For the text-containing cell, return its midpoint in (X, Y) coordinate format. 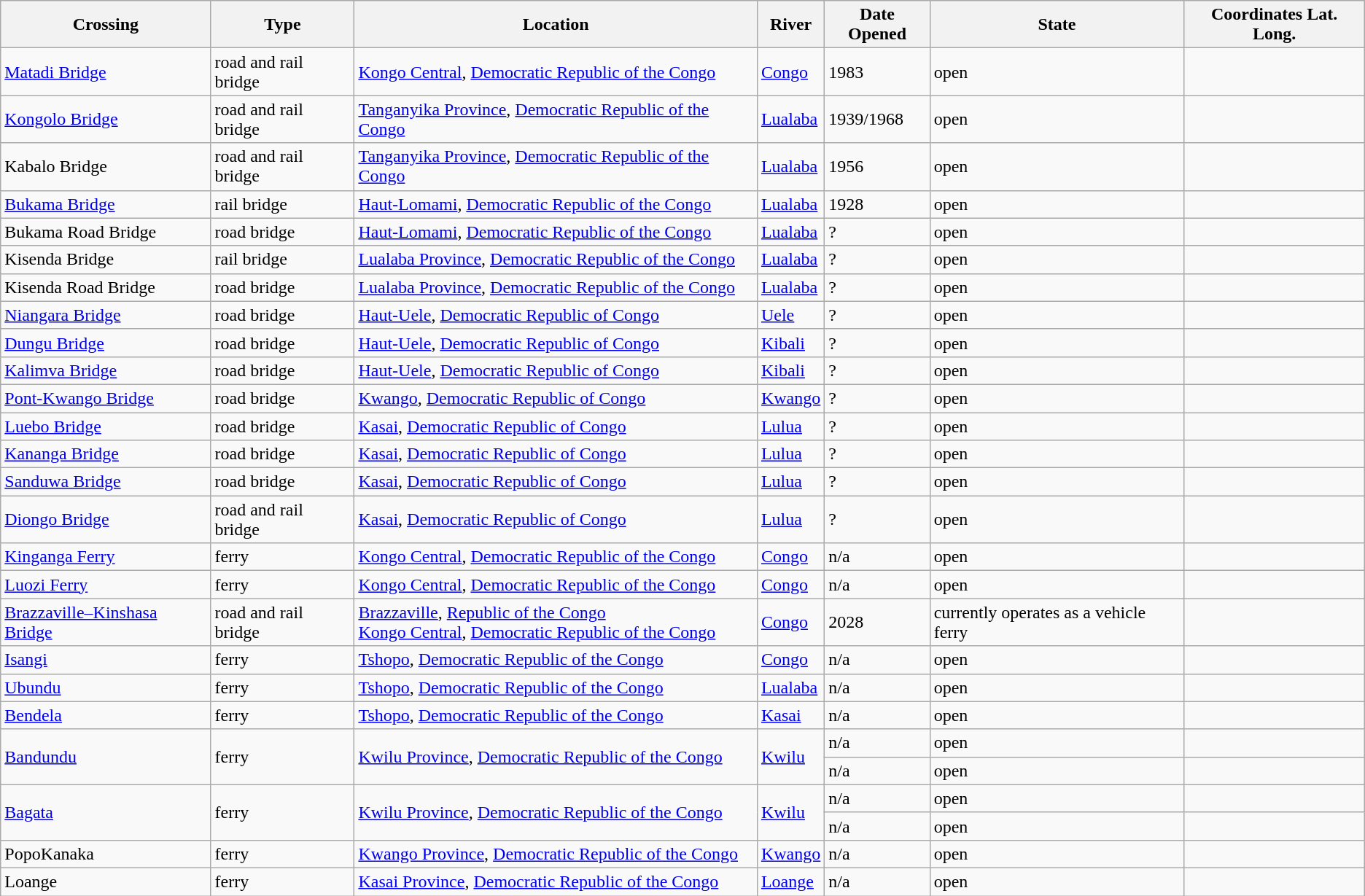
Bukama Bridge (106, 204)
Location (556, 25)
Bandundu (106, 757)
Coordinates Lat. Long. (1275, 25)
Bagata (106, 812)
Ubundu (106, 687)
Matadi Bridge (106, 71)
Isangi (106, 660)
Kwango Province, Democratic Republic of the Congo (556, 854)
1928 (877, 204)
1939/1968 (877, 120)
Brazzaville–Kinshasa Bridge (106, 623)
Crossing (106, 25)
Sanduwa Bridge (106, 482)
Bukama Road Bridge (106, 232)
Niangara Bridge (106, 315)
currently operates as a vehicle ferry (1057, 623)
Kananga Bridge (106, 454)
Kongolo Bridge (106, 120)
Uele (790, 315)
Kwango, Democratic Republic of Congo (556, 398)
River (790, 25)
Kalimva Bridge (106, 370)
Kinganga Ferry (106, 557)
State (1057, 25)
Type (283, 25)
Kabalo Bridge (106, 166)
Diongo Bridge (106, 519)
Luebo Bridge (106, 426)
Brazzaville, Republic of the CongoKongo Central, Democratic Republic of the Congo (556, 623)
Kasai (790, 715)
Pont-Kwango Bridge (106, 398)
Kasai Province, Democratic Republic of the Congo (556, 881)
Kisenda Road Bridge (106, 287)
2028 (877, 623)
Kisenda Bridge (106, 260)
Bendela (106, 715)
Luozi Ferry (106, 585)
Date Opened (877, 25)
Dungu Bridge (106, 343)
PopoKanaka (106, 854)
1983 (877, 71)
1956 (877, 166)
